Return the [X, Y] coordinate for the center point of the cell that contains the specified text.  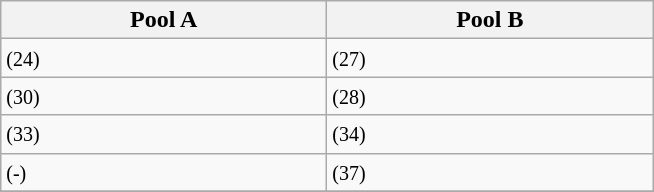
(30) [164, 96]
(28) [490, 96]
(33) [164, 134]
(24) [164, 58]
(-) [164, 172]
Pool B [490, 20]
(34) [490, 134]
(27) [490, 58]
Pool A [164, 20]
(37) [490, 172]
